For the text-containing cell, return its midpoint in [X, Y] coordinate format. 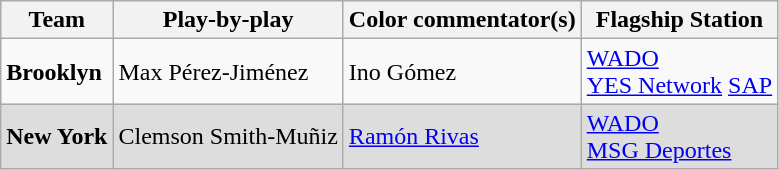
Brooklyn [57, 72]
New York [57, 136]
WADOMSG Deportes [679, 136]
Max Pérez-Jiménez [228, 72]
Ino Gómez [462, 72]
Team [57, 20]
Color commentator(s) [462, 20]
Play-by-play [228, 20]
Clemson Smith-Muñiz [228, 136]
Ramón Rivas [462, 136]
Flagship Station [679, 20]
WADOYES Network SAP [679, 72]
